For the text-containing cell, return its midpoint in [x, y] coordinate format. 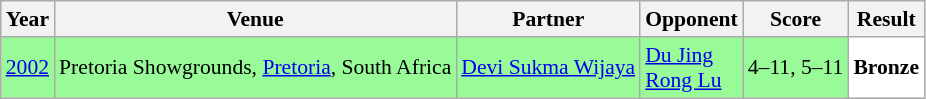
2002 [28, 68]
Venue [255, 19]
Opponent [692, 19]
Du Jing Rong Lu [692, 68]
Year [28, 19]
Result [886, 19]
Bronze [886, 68]
Pretoria Showgrounds, Pretoria, South Africa [255, 68]
4–11, 5–11 [796, 68]
Devi Sukma Wijaya [548, 68]
Score [796, 19]
Partner [548, 19]
